Scan for the cell matching the given text and deliver its (x, y) coordinate at center. 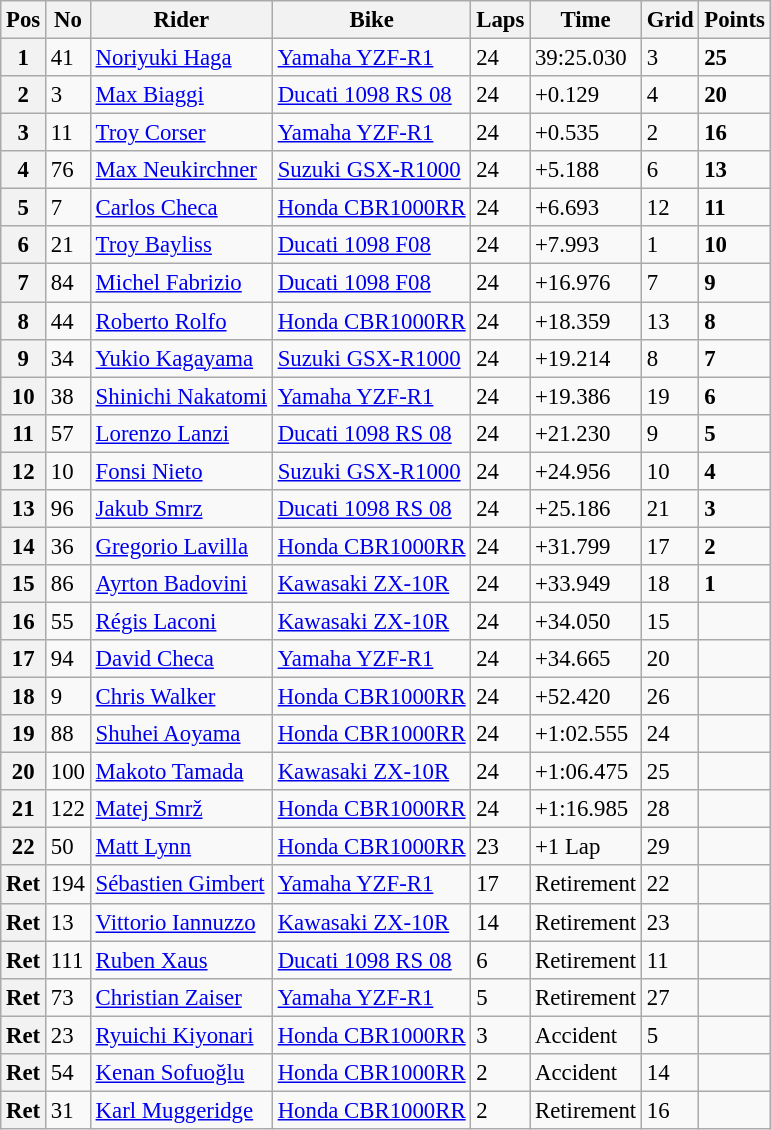
+33.949 (586, 584)
Michel Fabrizio (181, 283)
Points (734, 20)
100 (68, 772)
194 (68, 885)
Rider (181, 20)
41 (68, 58)
Vittorio Iannuzzo (181, 922)
+1 Lap (586, 847)
44 (68, 321)
+34.665 (586, 659)
28 (670, 809)
Chris Walker (181, 697)
76 (68, 170)
Karl Muggeridge (181, 1110)
26 (670, 697)
Carlos Checa (181, 208)
+52.420 (586, 697)
+19.214 (586, 358)
34 (68, 358)
Ruben Xaus (181, 960)
88 (68, 734)
David Checa (181, 659)
27 (670, 997)
+31.799 (586, 546)
84 (68, 283)
Jakub Smrz (181, 509)
29 (670, 847)
Matej Smrž (181, 809)
Roberto Rolfo (181, 321)
31 (68, 1110)
Bike (372, 20)
Noriyuki Haga (181, 58)
Christian Zaiser (181, 997)
Sébastien Gimbert (181, 885)
Shuhei Aoyama (181, 734)
+5.188 (586, 170)
73 (68, 997)
+7.993 (586, 245)
96 (68, 509)
54 (68, 1073)
Shinichi Nakatomi (181, 396)
Grid (670, 20)
Laps (500, 20)
+25.186 (586, 509)
94 (68, 659)
Pos (24, 20)
+1:16.985 (586, 809)
+6.693 (586, 208)
86 (68, 584)
38 (68, 396)
+16.976 (586, 283)
55 (68, 621)
122 (68, 809)
+1:02.555 (586, 734)
Matt Lynn (181, 847)
50 (68, 847)
Time (586, 20)
+0.129 (586, 95)
Gregorio Lavilla (181, 546)
Max Neukirchner (181, 170)
Lorenzo Lanzi (181, 433)
+1:06.475 (586, 772)
+21.230 (586, 433)
Ryuichi Kiyonari (181, 1035)
+19.386 (586, 396)
+24.956 (586, 471)
111 (68, 960)
Max Biaggi (181, 95)
36 (68, 546)
39:25.030 (586, 58)
No (68, 20)
Yukio Kagayama (181, 358)
Régis Laconi (181, 621)
Makoto Tamada (181, 772)
Troy Bayliss (181, 245)
Ayrton Badovini (181, 584)
+0.535 (586, 133)
Troy Corser (181, 133)
+18.359 (586, 321)
57 (68, 433)
Fonsi Nieto (181, 471)
+34.050 (586, 621)
Kenan Sofuoğlu (181, 1073)
